Search for the cell housing the specified text and yield its [x, y] center coordinate. 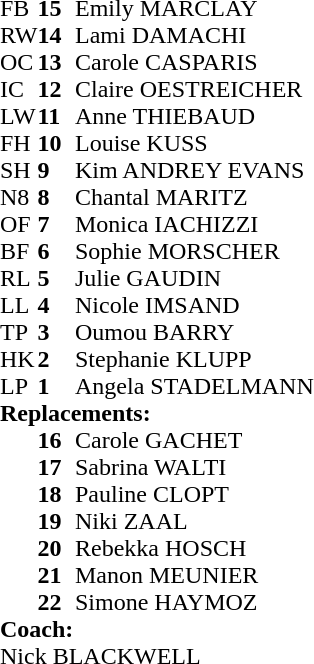
RW [19, 36]
4 [57, 306]
Sabrina WALTI [194, 468]
BF [19, 252]
Sophie MORSCHER [194, 252]
Nicole IMSAND [194, 306]
21 [57, 576]
14 [57, 36]
Chantal MARITZ [194, 198]
IC [19, 90]
LL [19, 306]
Pauline CLOPT [194, 494]
19 [57, 522]
Stephanie KLUPP [194, 360]
16 [57, 440]
9 [57, 170]
Julie GAUDIN [194, 278]
22 [57, 602]
7 [57, 224]
LP [19, 386]
1 [57, 386]
Kim ANDREY EVANS [194, 170]
3 [57, 332]
Anne THIEBAUD [194, 116]
Manon MEUNIER [194, 576]
SH [19, 170]
8 [57, 198]
OC [19, 62]
Angela STADELMANN [194, 386]
5 [57, 278]
11 [57, 116]
Simone HAYMOZ [194, 602]
N8 [19, 198]
OF [19, 224]
17 [57, 468]
18 [57, 494]
FH [19, 144]
Replacements: [157, 414]
6 [57, 252]
Louise KUSS [194, 144]
10 [57, 144]
12 [57, 90]
20 [57, 548]
Lami DAMACHI [194, 36]
13 [57, 62]
TP [19, 332]
Carole GACHET [194, 440]
2 [57, 360]
Claire OESTREICHER [194, 90]
Niki ZAAL [194, 522]
Oumou BARRY [194, 332]
Monica IACHIZZI [194, 224]
Coach: [157, 630]
Rebekka HOSCH [194, 548]
HK [19, 360]
RL [19, 278]
Carole CASPARIS [194, 62]
LW [19, 116]
